Locate the cell with the specified text and output its (x, y) center coordinate. 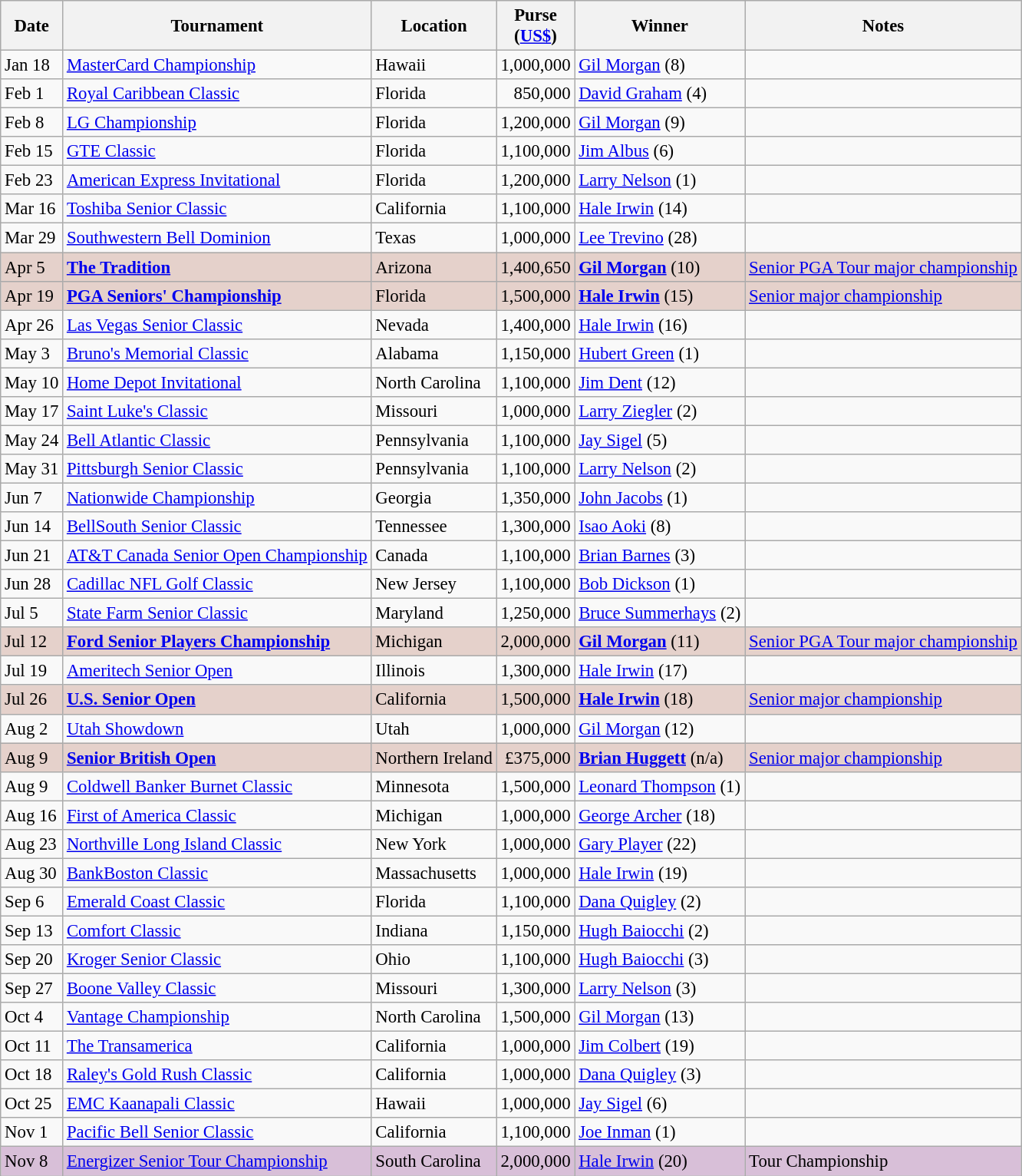
Aug 2 (32, 728)
Sep 20 (32, 960)
Georgia (434, 497)
Kroger Senior Classic (217, 960)
Jul 26 (32, 700)
John Jacobs (1) (660, 497)
Coldwell Banker Burnet Classic (217, 786)
Hale Irwin (17) (660, 671)
Hale Irwin (14) (660, 210)
Sep 27 (32, 989)
Brian Barnes (3) (660, 556)
American Express Invitational (217, 180)
MasterCard Championship (217, 65)
Oct 18 (32, 1075)
Location (434, 26)
Aug 16 (32, 815)
Jun 21 (32, 556)
Texas (434, 238)
Mar 29 (32, 238)
Utah (434, 728)
Feb 15 (32, 151)
Comfort Classic (217, 930)
Bell Atlantic Classic (217, 440)
New York (434, 844)
Bruno's Memorial Classic (217, 353)
Jan 18 (32, 65)
Notes (883, 26)
850,000 (536, 94)
Vantage Championship (217, 1017)
Dana Quigley (2) (660, 902)
Indiana (434, 930)
Jim Albus (6) (660, 151)
Ohio (434, 960)
Home Depot Invitational (217, 382)
Toshiba Senior Classic (217, 210)
May 10 (32, 382)
Oct 11 (32, 1046)
Northern Ireland (434, 758)
Raley's Gold Rush Classic (217, 1075)
Jim Dent (12) (660, 382)
Dana Quigley (3) (660, 1075)
Alabama (434, 353)
Feb 1 (32, 94)
Jun 7 (32, 497)
GTE Classic (217, 151)
Arizona (434, 267)
May 31 (32, 469)
Aug 23 (32, 844)
Jun 28 (32, 584)
Energizer Senior Tour Championship (217, 1161)
Hale Irwin (15) (660, 296)
Hugh Baiocchi (2) (660, 930)
Nov 8 (32, 1161)
Utah Showdown (217, 728)
Larry Ziegler (2) (660, 411)
Leonard Thompson (1) (660, 786)
Pacific Bell Senior Classic (217, 1132)
Jay Sigel (5) (660, 440)
£375,000 (536, 758)
1,400,000 (536, 325)
Oct 4 (32, 1017)
Ford Senior Players Championship (217, 642)
Apr 5 (32, 267)
Larry Nelson (3) (660, 989)
Tournament (217, 26)
PGA Seniors' Championship (217, 296)
Jul 19 (32, 671)
May 24 (32, 440)
Hugh Baiocchi (3) (660, 960)
Minnesota (434, 786)
Boone Valley Classic (217, 989)
Isao Aoki (8) (660, 527)
Maryland (434, 613)
Senior British Open (217, 758)
New Jersey (434, 584)
Purse(US$) (536, 26)
Las Vegas Senior Classic (217, 325)
AT&T Canada Senior Open Championship (217, 556)
Gil Morgan (12) (660, 728)
Illinois (434, 671)
May 17 (32, 411)
Nationwide Championship (217, 497)
EMC Kaanapali Classic (217, 1104)
Jul 12 (32, 642)
Apr 26 (32, 325)
Date (32, 26)
Oct 25 (32, 1104)
Hale Irwin (16) (660, 325)
Jun 14 (32, 527)
State Farm Senior Classic (217, 613)
Massachusetts (434, 873)
Canada (434, 556)
First of America Classic (217, 815)
BankBoston Classic (217, 873)
Jim Colbert (19) (660, 1046)
Tennessee (434, 527)
Gil Morgan (10) (660, 267)
Ameritech Senior Open (217, 671)
May 3 (32, 353)
Apr 19 (32, 296)
George Archer (18) (660, 815)
Larry Nelson (1) (660, 180)
LG Championship (217, 123)
Gil Morgan (9) (660, 123)
Gary Player (22) (660, 844)
1,350,000 (536, 497)
The Transamerica (217, 1046)
Joe Inman (1) (660, 1132)
Hale Irwin (18) (660, 700)
Gil Morgan (13) (660, 1017)
Jay Sigel (6) (660, 1104)
Cadillac NFL Golf Classic (217, 584)
Feb 8 (32, 123)
Gil Morgan (11) (660, 642)
U.S. Senior Open (217, 700)
Emerald Coast Classic (217, 902)
Aug 30 (32, 873)
Mar 16 (32, 210)
Sep 6 (32, 902)
Hubert Green (1) (660, 353)
Sep 13 (32, 930)
Hale Irwin (20) (660, 1161)
The Tradition (217, 267)
Jul 5 (32, 613)
1,250,000 (536, 613)
Nov 1 (32, 1132)
1,400,650 (536, 267)
Southwestern Bell Dominion (217, 238)
Bob Dickson (1) (660, 584)
Tour Championship (883, 1161)
Larry Nelson (2) (660, 469)
Brian Huggett (n/a) (660, 758)
Gil Morgan (8) (660, 65)
Saint Luke's Classic (217, 411)
BellSouth Senior Classic (217, 527)
Northville Long Island Classic (217, 844)
David Graham (4) (660, 94)
Winner (660, 26)
Royal Caribbean Classic (217, 94)
Hale Irwin (19) (660, 873)
Lee Trevino (28) (660, 238)
South Carolina (434, 1161)
Feb 23 (32, 180)
Nevada (434, 325)
Pittsburgh Senior Classic (217, 469)
Bruce Summerhays (2) (660, 613)
